Return (X, Y) of the center of cell containing provided text 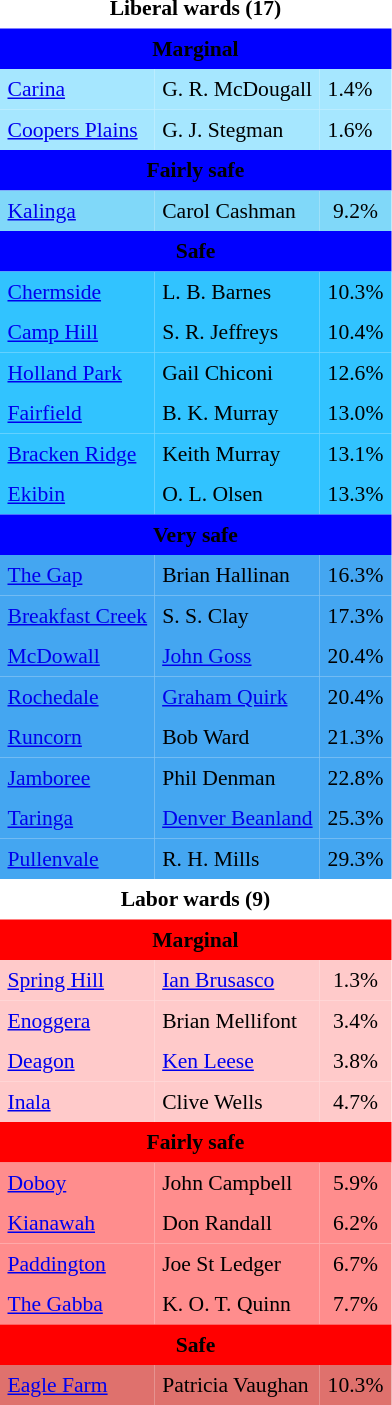
Carina (78, 89)
17.3% (356, 615)
Enoggera (78, 1020)
Camp Hill (78, 332)
Keith Murray (238, 453)
Carol Cashman (238, 210)
Doboy (78, 1182)
12.6% (356, 372)
16.3% (356, 575)
The Gabba (78, 1304)
O. L. Olsen (238, 494)
G. J. Stegman (238, 129)
Brian Hallinan (238, 575)
Don Randall (238, 1223)
Gail Chiconi (238, 372)
10.4% (356, 332)
13.3% (356, 494)
21.3% (356, 737)
Breakfast Creek (78, 615)
K. O. T. Quinn (238, 1304)
Phil Denman (238, 777)
S. S. Clay (238, 615)
R. H. Mills (238, 858)
25.3% (356, 818)
7.7% (356, 1304)
Fairfield (78, 413)
Coopers Plains (78, 129)
Graham Quirk (238, 696)
29.3% (356, 858)
L. B. Barnes (238, 291)
1.3% (356, 980)
Bob Ward (238, 737)
13.1% (356, 453)
B. K. Murray (238, 413)
Chermside (78, 291)
Eagle Farm (78, 1385)
6.7% (356, 1263)
Taringa (78, 818)
3.8% (356, 1061)
Clive Wells (238, 1101)
Labor wards (9) (196, 899)
3.4% (356, 1020)
Denver Beanland (238, 818)
Runcorn (78, 737)
6.2% (356, 1223)
Paddington (78, 1263)
9.2% (356, 210)
Ian Brusasco (238, 980)
Brian Mellifont (238, 1020)
Spring Hill (78, 980)
1.4% (356, 89)
Kalinga (78, 210)
1.6% (356, 129)
Patricia Vaughan (238, 1385)
Bracken Ridge (78, 453)
4.7% (356, 1101)
The Gap (78, 575)
Jamboree (78, 777)
5.9% (356, 1182)
22.8% (356, 777)
Very safe (196, 534)
Holland Park (78, 372)
13.0% (356, 413)
John Campbell (238, 1182)
G. R. McDougall (238, 89)
McDowall (78, 656)
Kianawah (78, 1223)
Joe St Ledger (238, 1263)
S. R. Jeffreys (238, 332)
John Goss (238, 656)
Pullenvale (78, 858)
Rochedale (78, 696)
Ken Leese (238, 1061)
Ekibin (78, 494)
Inala (78, 1101)
Deagon (78, 1061)
